Search for the cell housing the specified text and yield its (X, Y) center coordinate. 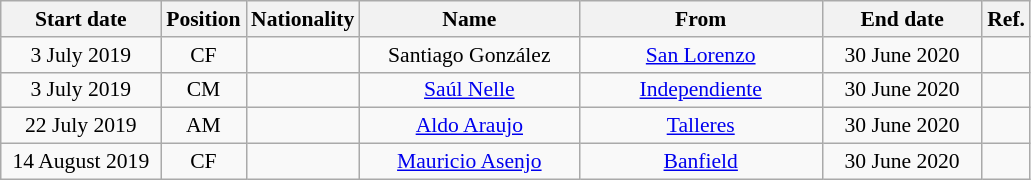
Banfield (700, 162)
End date (902, 19)
Santiago González (469, 55)
Aldo Araujo (469, 126)
Talleres (700, 126)
Ref. (1006, 19)
14 August 2019 (81, 162)
Independiente (700, 90)
From (700, 19)
AM (204, 126)
Saúl Nelle (469, 90)
San Lorenzo (700, 55)
Mauricio Asenjo (469, 162)
Name (469, 19)
CM (204, 90)
Start date (81, 19)
Nationality (302, 19)
Position (204, 19)
22 July 2019 (81, 126)
